Provide the (X, Y) coordinate of the cell's center where the given text is located.  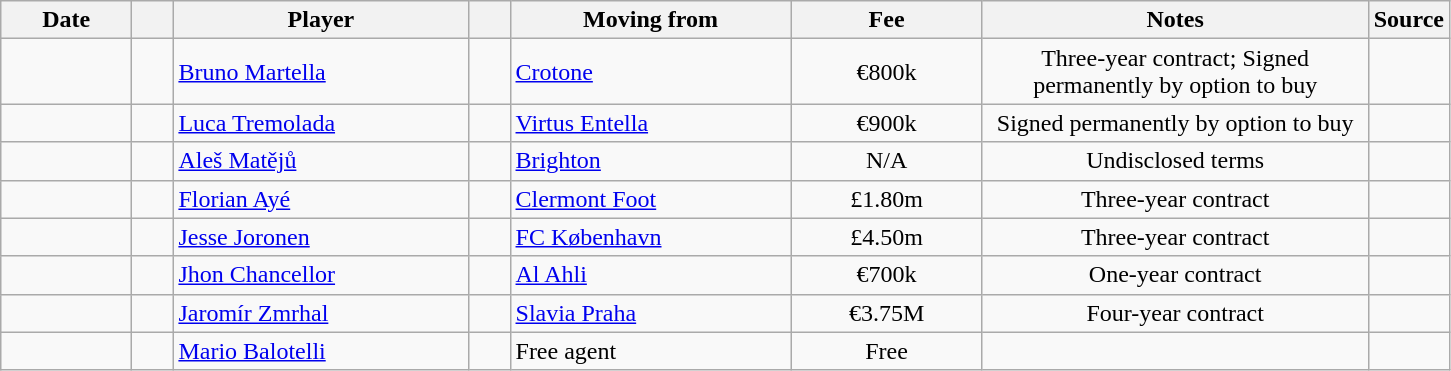
€800k (886, 72)
Three-year contract; Signed permanently by option to buy (1175, 72)
£4.50m (886, 237)
Florian Ayé (321, 199)
One-year contract (1175, 275)
Free agent (650, 351)
Notes (1175, 20)
Crotone (650, 72)
£1.80m (886, 199)
Clermont Foot (650, 199)
Jaromír Zmrhal (321, 313)
Jhon Chancellor (321, 275)
Al Ahli (650, 275)
Four-year contract (1175, 313)
Date (66, 20)
Free (886, 351)
FC København (650, 237)
Signed permanently by option to buy (1175, 123)
Virtus Entella (650, 123)
Luca Tremolada (321, 123)
Fee (886, 20)
Brighton (650, 161)
N/A (886, 161)
€700k (886, 275)
Jesse Joronen (321, 237)
Aleš Matějů (321, 161)
Bruno Martella (321, 72)
Slavia Praha (650, 313)
€900k (886, 123)
Undisclosed terms (1175, 161)
Mario Balotelli (321, 351)
€3.75M (886, 313)
Moving from (650, 20)
Source (1408, 20)
Player (321, 20)
